Locate the cell with the specified text and output its [X, Y] center coordinate. 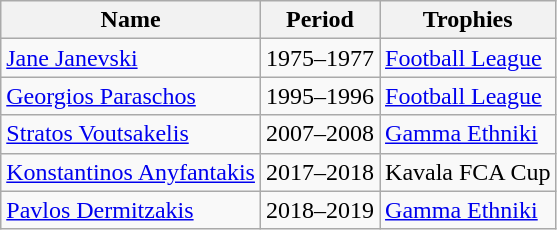
2017–2018 [320, 172]
Name [131, 20]
1975–1977 [320, 58]
Pavlos Dermitzakis [131, 210]
Kavala FCA Cup [468, 172]
Konstantinos Anyfantakis [131, 172]
Jane Janevski [131, 58]
2018–2019 [320, 210]
Period [320, 20]
Trophies [468, 20]
2007–2008 [320, 134]
1995–1996 [320, 96]
Stratos Voutsakelis [131, 134]
Georgios Paraschos [131, 96]
